Pinpoint the cell where the given text exists, returning its [X, Y] midpoint coordinate. 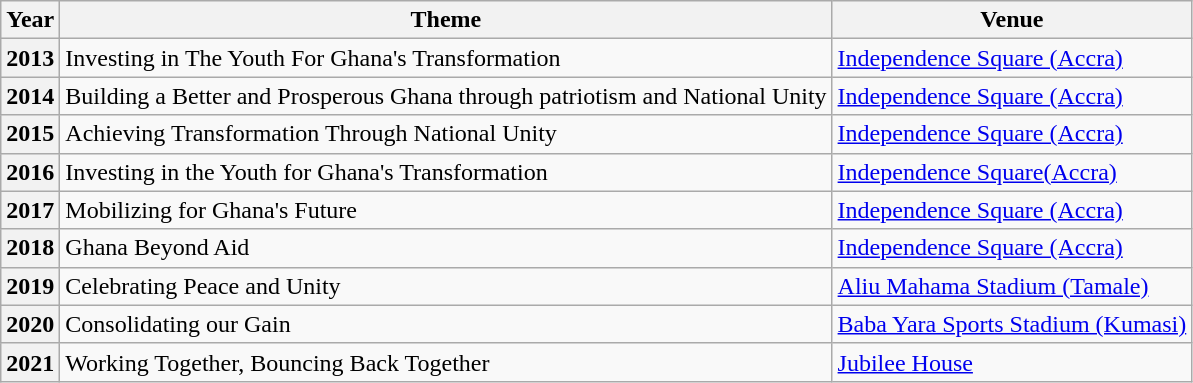
Consolidating our Gain [446, 324]
2016 [30, 172]
Building a Better and Prosperous Ghana through patriotism and National Unity [446, 96]
Mobilizing for Ghana's Future [446, 210]
Investing in The Youth For Ghana's Transformation [446, 58]
2021 [30, 362]
Achieving Transformation Through National Unity [446, 134]
Independence Square(Accra) [1012, 172]
Jubilee House [1012, 362]
Working Together, Bouncing Back Together [446, 362]
Investing in the Youth for Ghana's Transformation [446, 172]
Year [30, 20]
2015 [30, 134]
2017 [30, 210]
Ghana Beyond Aid [446, 248]
Baba Yara Sports Stadium (Kumasi) [1012, 324]
2013 [30, 58]
2018 [30, 248]
Theme [446, 20]
Celebrating Peace and Unity [446, 286]
2020 [30, 324]
2014 [30, 96]
Aliu Mahama Stadium (Tamale) [1012, 286]
2019 [30, 286]
Venue [1012, 20]
